Scan for the cell matching the given text and deliver its (X, Y) coordinate at center. 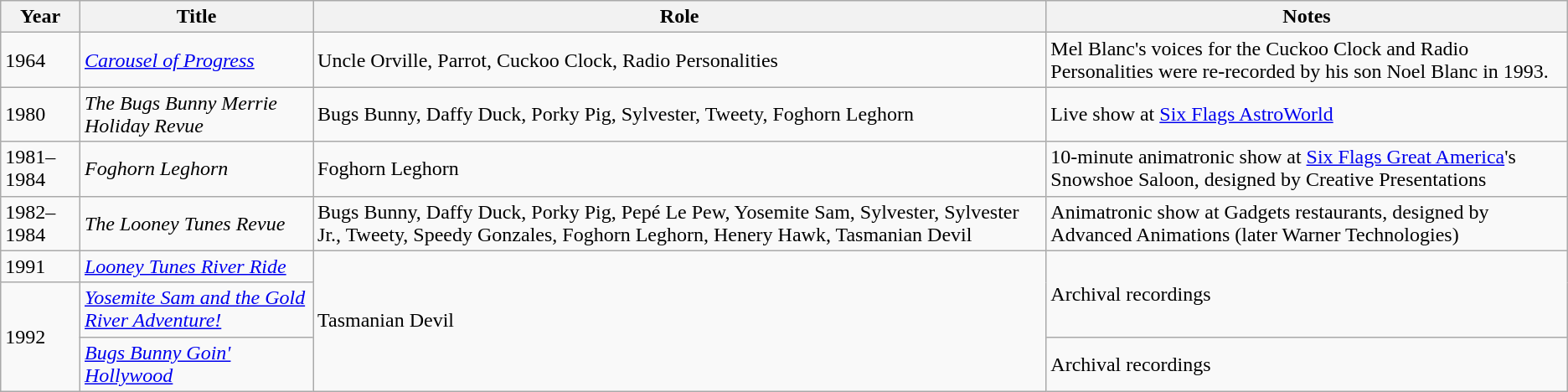
Live show at Six Flags AstroWorld (1307, 114)
1991 (40, 266)
Tasmanian Devil (680, 321)
1964 (40, 60)
Uncle Orville, Parrot, Cuckoo Clock, Radio Personalities (680, 60)
Carousel of Progress (196, 60)
1981–1984 (40, 169)
Animatronic show at Gadgets restaurants, designed by Advanced Animations (later Warner Technologies) (1307, 223)
The Bugs Bunny Merrie Holiday Revue (196, 114)
Notes (1307, 17)
Title (196, 17)
1980 (40, 114)
1992 (40, 337)
Bugs Bunny, Daffy Duck, Porky Pig, Sylvester, Tweety, Foghorn Leghorn (680, 114)
The Looney Tunes Revue (196, 223)
Year (40, 17)
Role (680, 17)
Bugs Bunny Goin' Hollywood (196, 364)
10-minute animatronic show at Six Flags Great America's Snowshoe Saloon, designed by Creative Presentations (1307, 169)
Yosemite Sam and the Gold River Adventure! (196, 310)
Looney Tunes River Ride (196, 266)
Mel Blanc's voices for the Cuckoo Clock and Radio Personalities were re-recorded by his son Noel Blanc in 1993. (1307, 60)
1982–1984 (40, 223)
